Provide the [X, Y] coordinate of the cell's center where the given text is located.  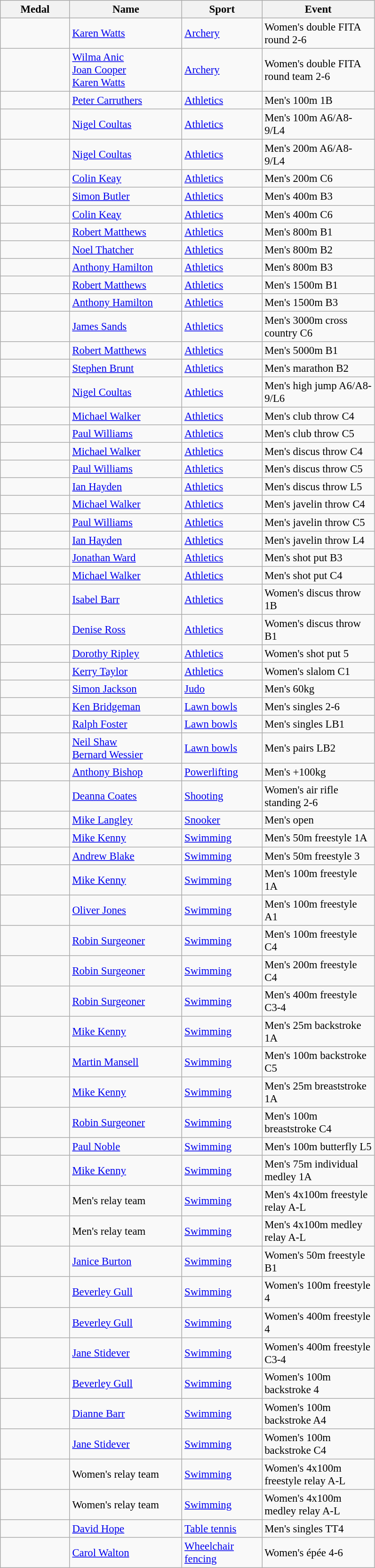
Men's 5000m B1 [318, 351]
Women's double FITA round 2-6 [318, 34]
Judo [222, 689]
James Sands [126, 326]
Men's 25m backstroke 1A [318, 1031]
Stephen Brunt [126, 368]
Jonathan Ward [126, 557]
Janice Burton [126, 1262]
Peter Carruthers [126, 101]
Women's air rifle standing 2-6 [318, 796]
Women's 50m freestyle B1 [318, 1262]
Men's javelin throw L4 [318, 540]
Simon Jackson [126, 689]
Women's discus throw B1 [318, 630]
Karen Watts [126, 34]
Denise Ross [126, 630]
Paul Noble [126, 1147]
Men's shot put C4 [318, 575]
Ken Bridgeman [126, 707]
Isabel Barr [126, 600]
Men's 100m freestyle C4 [318, 940]
Men's open [318, 820]
Men's 400m B3 [318, 196]
Table tennis [222, 1529]
Men's +100kg [318, 772]
Women's shot put 5 [318, 654]
Men's 200m C6 [318, 179]
Men's 100m breaststroke C4 [318, 1122]
Men's shot put B3 [318, 557]
Men's 100m 1B [318, 101]
Men's 4x100m freestyle relay A-L [318, 1201]
Simon Butler [126, 196]
Neil Shaw Bernard Wessier [126, 748]
Women's double FITA round team 2-6 [318, 70]
Men's 200m A6/A8-9/L4 [318, 155]
Men's club throw C4 [318, 416]
Men's 60kg [318, 689]
Women's 4x100m freestyle relay A-L [318, 1474]
Women's épée 4-6 [318, 1553]
Women's 400m freestyle 4 [318, 1323]
Men's javelin throw C4 [318, 505]
Men's 400m freestyle C3-4 [318, 1001]
Men's singles 2-6 [318, 707]
Shooting [222, 796]
Men's 100m freestyle 1A [318, 880]
Kerry Taylor [126, 671]
Oliver Jones [126, 910]
Deanna Coates [126, 796]
Women's 100m backstroke 4 [318, 1383]
David Hope [126, 1529]
Men's discus throw C4 [318, 452]
Men's club throw C5 [318, 434]
Women's 100m backstroke A4 [318, 1414]
Men's 50m freestyle 3 [318, 856]
Powerlifting [222, 772]
Snooker [222, 820]
Men's 800m B3 [318, 267]
Men's discus throw L5 [318, 487]
Carol Walton [126, 1553]
Men's 200m freestyle C4 [318, 971]
Men's 25m breaststroke 1A [318, 1092]
Women's 4x100m medley relay A-L [318, 1505]
Men's singles TT4 [318, 1529]
Anthony Bishop [126, 772]
Wilma Anic Joan Cooper Karen Watts [126, 70]
Women's 400m freestyle C3-4 [318, 1353]
Women's 100m freestyle 4 [318, 1293]
Men's 3000m cross country C6 [318, 326]
Dianne Barr [126, 1414]
Men's discus throw C5 [318, 469]
Men's 4x100m medley relay A-L [318, 1231]
Men's marathon B2 [318, 368]
Men's 400m C6 [318, 214]
Women's slalom C1 [318, 671]
Men's 50m freestyle 1A [318, 838]
Men's high jump A6/A8-9/L6 [318, 392]
Men's 75m individual medley 1A [318, 1170]
Martin Mansell [126, 1062]
Men's 800m B2 [318, 250]
Men's singles LB1 [318, 724]
Women's 100m backstroke C4 [318, 1444]
Mike Langley [126, 820]
Men's 100m butterfly L5 [318, 1147]
Men's 100m A6/A8-9/L4 [318, 124]
Men's 100m backstroke C5 [318, 1062]
Andrew Blake [126, 856]
Wheelchair fencing [222, 1553]
Ralph Foster [126, 724]
Men's 1500m B3 [318, 303]
Event [318, 9]
Noel Thatcher [126, 250]
Name [126, 9]
Dorothy Ripley [126, 654]
Men's javelin throw C5 [318, 522]
Men's 1500m B1 [318, 285]
Sport [222, 9]
Women's discus throw 1B [318, 600]
Medal [35, 9]
Men's pairs LB2 [318, 748]
Men's 800m B1 [318, 232]
Men's 100m freestyle A1 [318, 910]
